Search for the cell housing the specified text and yield its (x, y) center coordinate. 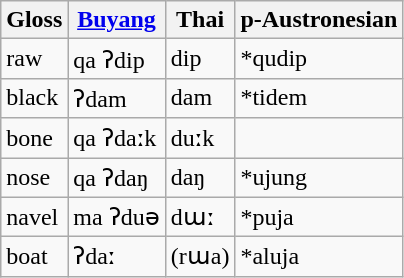
qa ʔdip (116, 59)
dip (200, 59)
black (34, 98)
nose (34, 178)
bone (34, 138)
daŋ (200, 178)
dɯː (200, 217)
p-Austronesian (319, 20)
navel (34, 217)
*aluja (319, 257)
boat (34, 257)
*qudip (319, 59)
ma ʔduə (116, 217)
dam (200, 98)
*puja (319, 217)
Thai (200, 20)
*tidem (319, 98)
qa ʔdaːk (116, 138)
raw (34, 59)
qa ʔdaŋ (116, 178)
ʔdaː (116, 257)
Buyang (116, 20)
duːk (200, 138)
(rɯa) (200, 257)
ʔdam (116, 98)
Gloss (34, 20)
*ujung (319, 178)
